Pinpoint the cell where the given text exists, returning its (x, y) midpoint coordinate. 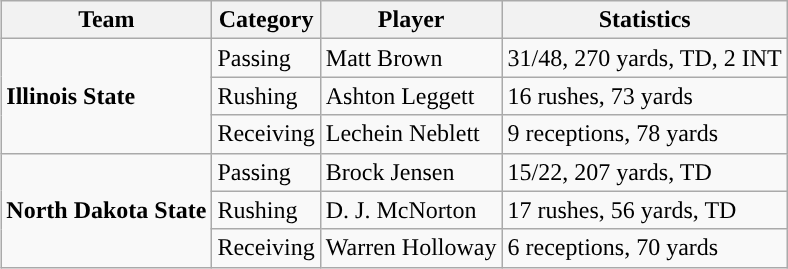
17 rushes, 56 yards, TD (644, 210)
North Dakota State (106, 210)
16 rushes, 73 yards (644, 96)
Illinois State (106, 96)
Category (266, 20)
Lechein Neblett (411, 134)
6 receptions, 70 yards (644, 248)
Team (106, 20)
15/22, 207 yards, TD (644, 172)
D. J. McNorton (411, 210)
Warren Holloway (411, 248)
Ashton Leggett (411, 96)
Statistics (644, 20)
31/48, 270 yards, TD, 2 INT (644, 58)
Player (411, 20)
Matt Brown (411, 58)
Brock Jensen (411, 172)
9 receptions, 78 yards (644, 134)
